Detect which cell encompasses the target text, then output its [X, Y] center coordinate. 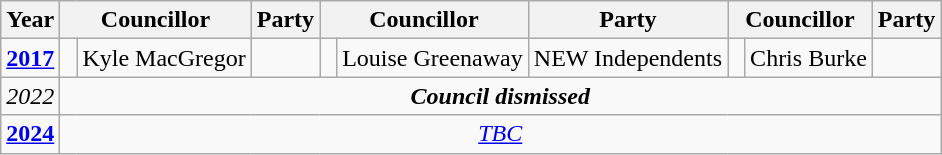
Kyle MacGregor [164, 58]
NEW Independents [628, 58]
Year [30, 20]
Council dismissed [500, 96]
TBC [500, 134]
Louise Greenaway [433, 58]
Chris Burke [809, 58]
2024 [30, 134]
2017 [30, 58]
2022 [30, 96]
